Detect which cell encompasses the target text, then output its (x, y) center coordinate. 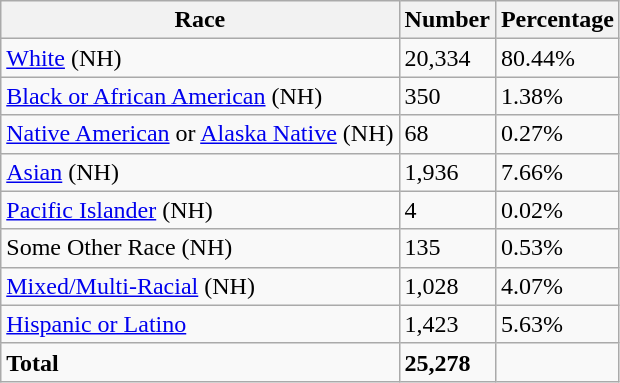
80.44% (557, 58)
68 (447, 134)
White (NH) (200, 58)
4 (447, 210)
Asian (NH) (200, 172)
Mixed/Multi-Racial (NH) (200, 286)
1,423 (447, 324)
25,278 (447, 362)
7.66% (557, 172)
Some Other Race (NH) (200, 248)
4.07% (557, 286)
1,028 (447, 286)
1,936 (447, 172)
Total (200, 362)
350 (447, 96)
Percentage (557, 20)
5.63% (557, 324)
Hispanic or Latino (200, 324)
Native American or Alaska Native (NH) (200, 134)
Black or African American (NH) (200, 96)
0.27% (557, 134)
1.38% (557, 96)
0.53% (557, 248)
Race (200, 20)
Pacific Islander (NH) (200, 210)
0.02% (557, 210)
20,334 (447, 58)
135 (447, 248)
Number (447, 20)
